Return (x, y) of the center of cell containing provided text 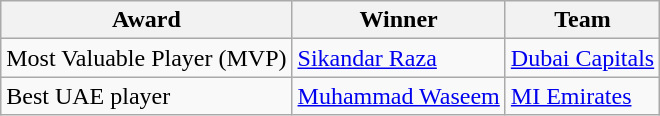
Muhammad Waseem (398, 96)
Award (146, 20)
Best UAE player (146, 96)
Most Valuable Player (MVP) (146, 58)
Dubai Capitals (582, 58)
Sikandar Raza (398, 58)
Winner (398, 20)
Team (582, 20)
MI Emirates (582, 96)
